Provide the (X, Y) coordinate of the cell's center where the given text is located.  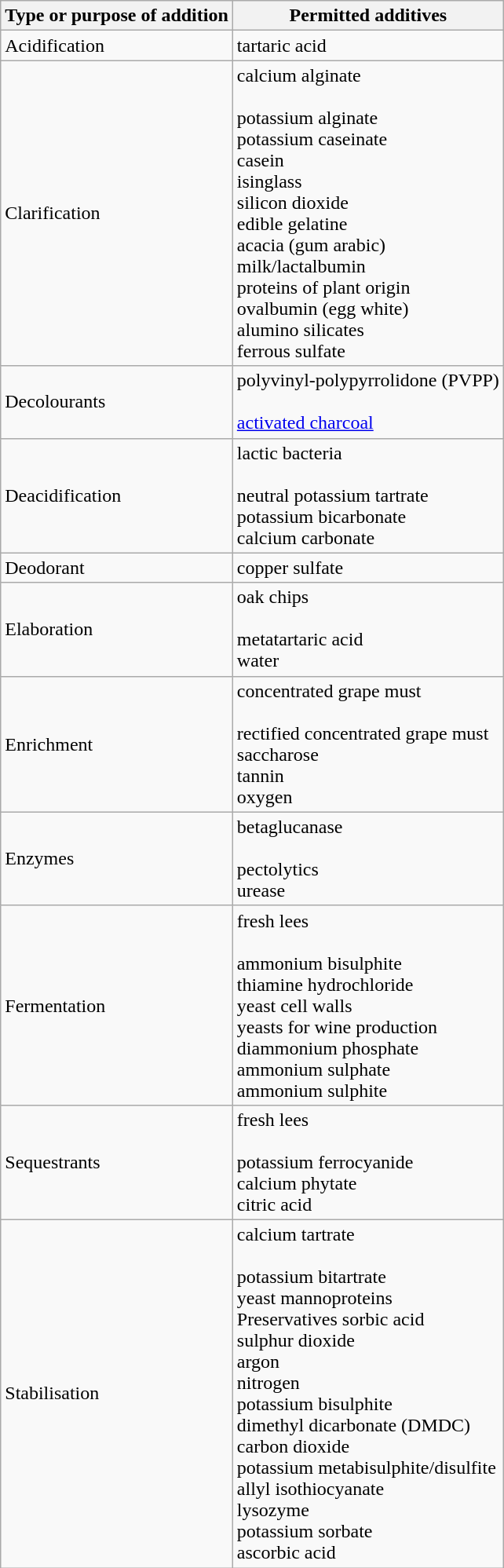
Stabilisation (117, 1393)
Decolourants (117, 402)
Deodorant (117, 568)
betaglucanasepectolytics urease (367, 859)
tartaric acid (367, 46)
Acidification (117, 46)
concentrated grape mustrectified concentrated grape must saccharose tannin oxygen (367, 744)
Enzymes (117, 859)
Clarification (117, 214)
copper sulfate (367, 568)
polyvinyl-polypyrrolidone (PVPP)activated charcoal (367, 402)
lactic bacterianeutral potassium tartrate potassium bicarbonate calcium carbonate (367, 495)
Sequestrants (117, 1162)
oak chipsmetatartaric acid water (367, 630)
Elaboration (117, 630)
Deacidification (117, 495)
Permitted additives (367, 16)
Enrichment (117, 744)
Type or purpose of addition (117, 16)
Fermentation (117, 1005)
fresh leespotassium ferrocyanide calcium phytate citric acid (367, 1162)
